Identify which cell holds the provided text, then report its (X, Y) central coordinate. 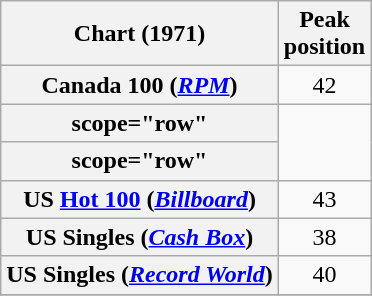
43 (324, 199)
38 (324, 237)
42 (324, 85)
Canada 100 (RPM) (140, 85)
US Hot 100 (Billboard) (140, 199)
40 (324, 275)
Chart (1971) (140, 34)
US Singles (Cash Box) (140, 237)
Peakposition (324, 34)
US Singles (Record World) (140, 275)
